Pinpoint the cell where the given text exists, returning its (X, Y) midpoint coordinate. 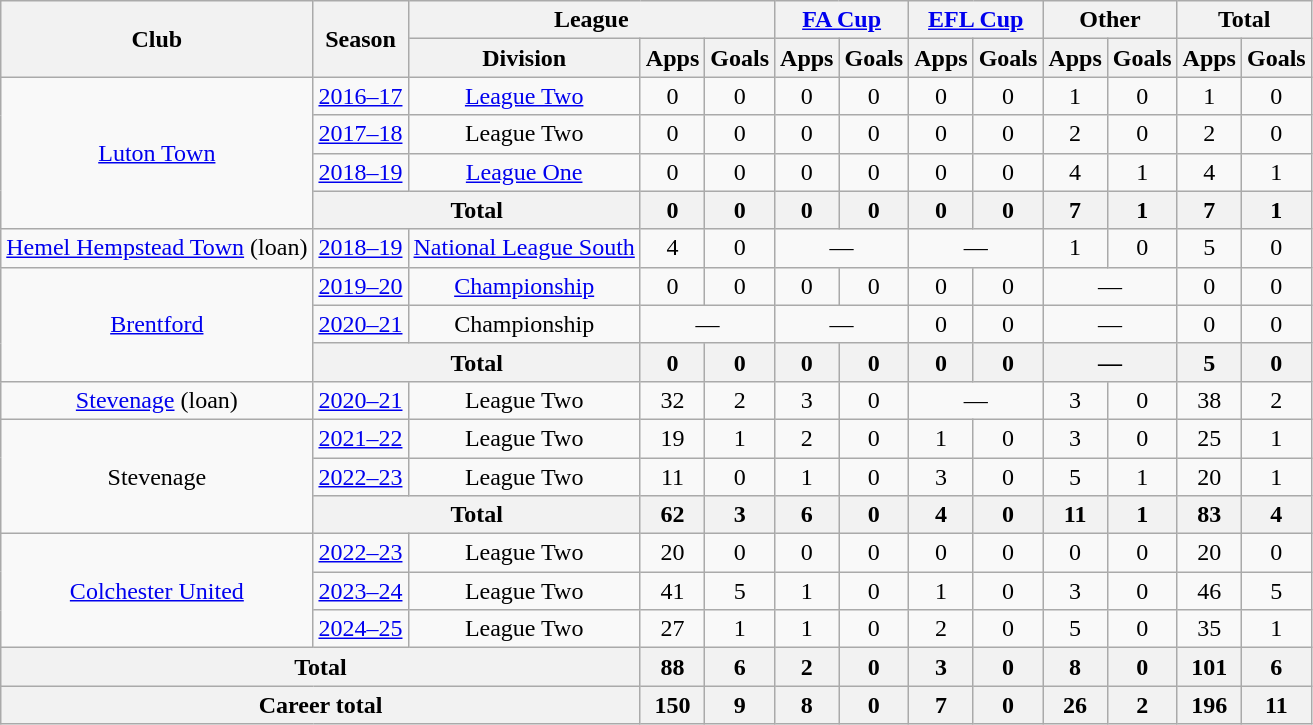
88 (672, 667)
Club (157, 39)
101 (1209, 667)
2016–17 (360, 96)
35 (1209, 629)
196 (1209, 705)
Luton Town (157, 153)
62 (672, 515)
26 (1075, 705)
Stevenage (157, 476)
150 (672, 705)
41 (672, 591)
2017–18 (360, 134)
2021–22 (360, 438)
83 (1209, 515)
Other (1110, 20)
46 (1209, 591)
2023–24 (360, 591)
Hemel Hempstead Town (loan) (157, 248)
Season (360, 39)
9 (740, 705)
Career total (321, 705)
Brentford (157, 324)
Division (524, 58)
League One (524, 172)
National League South (524, 248)
Stevenage (loan) (157, 400)
2019–20 (360, 286)
League (592, 20)
25 (1209, 438)
38 (1209, 400)
Colchester United (157, 591)
2024–25 (360, 629)
19 (672, 438)
27 (672, 629)
32 (672, 400)
EFL Cup (976, 20)
FA Cup (842, 20)
